Scan for the cell matching the given text and deliver its (X, Y) coordinate at center. 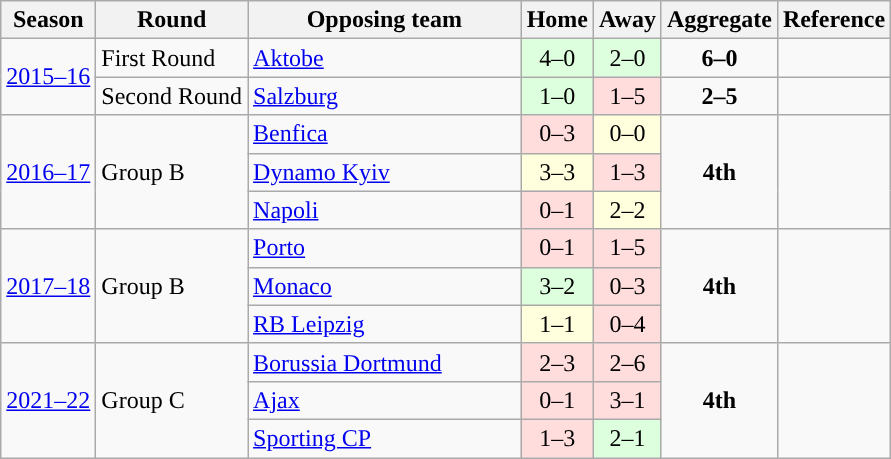
Aktobe (385, 58)
Home (557, 20)
2016–17 (48, 172)
2–1 (627, 438)
2–0 (627, 58)
Salzburg (385, 96)
2017–18 (48, 286)
1–1 (557, 324)
Napoli (385, 210)
Away (627, 20)
Benfica (385, 134)
Dynamo Kyiv (385, 172)
2–2 (627, 210)
Ajax (385, 400)
Reference (834, 20)
Sporting CP (385, 438)
6–0 (719, 58)
Opposing team (385, 20)
Borussia Dortmund (385, 362)
2–5 (719, 96)
Group C (172, 400)
2021–22 (48, 400)
Porto (385, 248)
3–1 (627, 400)
0–0 (627, 134)
4–0 (557, 58)
First Round (172, 58)
2–6 (627, 362)
0–4 (627, 324)
3–3 (557, 172)
3–2 (557, 286)
Aggregate (719, 20)
Monaco (385, 286)
2015–16 (48, 77)
1–0 (557, 96)
2–3 (557, 362)
Season (48, 20)
RB Leipzig (385, 324)
Second Round (172, 96)
Round (172, 20)
